Pinpoint the cell where the given text exists, returning its (X, Y) midpoint coordinate. 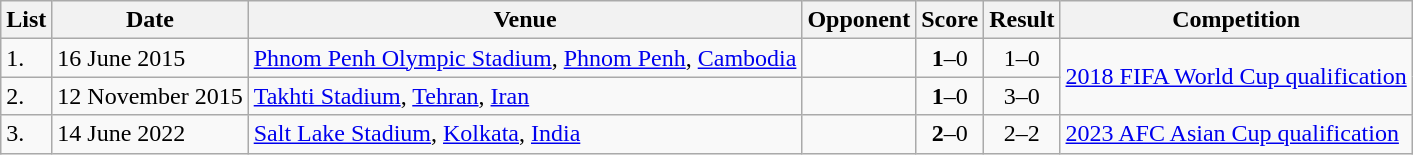
Competition (1236, 20)
2. (26, 96)
12 November 2015 (150, 96)
Score (950, 20)
Result (1022, 20)
2018 FIFA World Cup qualification (1236, 77)
3–0 (1022, 96)
1. (26, 58)
16 June 2015 (150, 58)
3. (26, 134)
2–0 (950, 134)
Salt Lake Stadium, Kolkata, India (525, 134)
List (26, 20)
Date (150, 20)
2023 AFC Asian Cup qualification (1236, 134)
Venue (525, 20)
Opponent (859, 20)
Takhti Stadium, Tehran, Iran (525, 96)
Phnom Penh Olympic Stadium, Phnom Penh, Cambodia (525, 58)
14 June 2022 (150, 134)
2–2 (1022, 134)
